Detect which cell encompasses the target text, then output its (x, y) center coordinate. 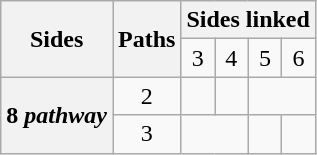
Sides (57, 39)
5 (265, 58)
8 pathway (57, 115)
4 (232, 58)
Sides linked (248, 20)
2 (146, 96)
6 (299, 58)
Paths (146, 39)
